For the text-containing cell, return its midpoint in (X, Y) coordinate format. 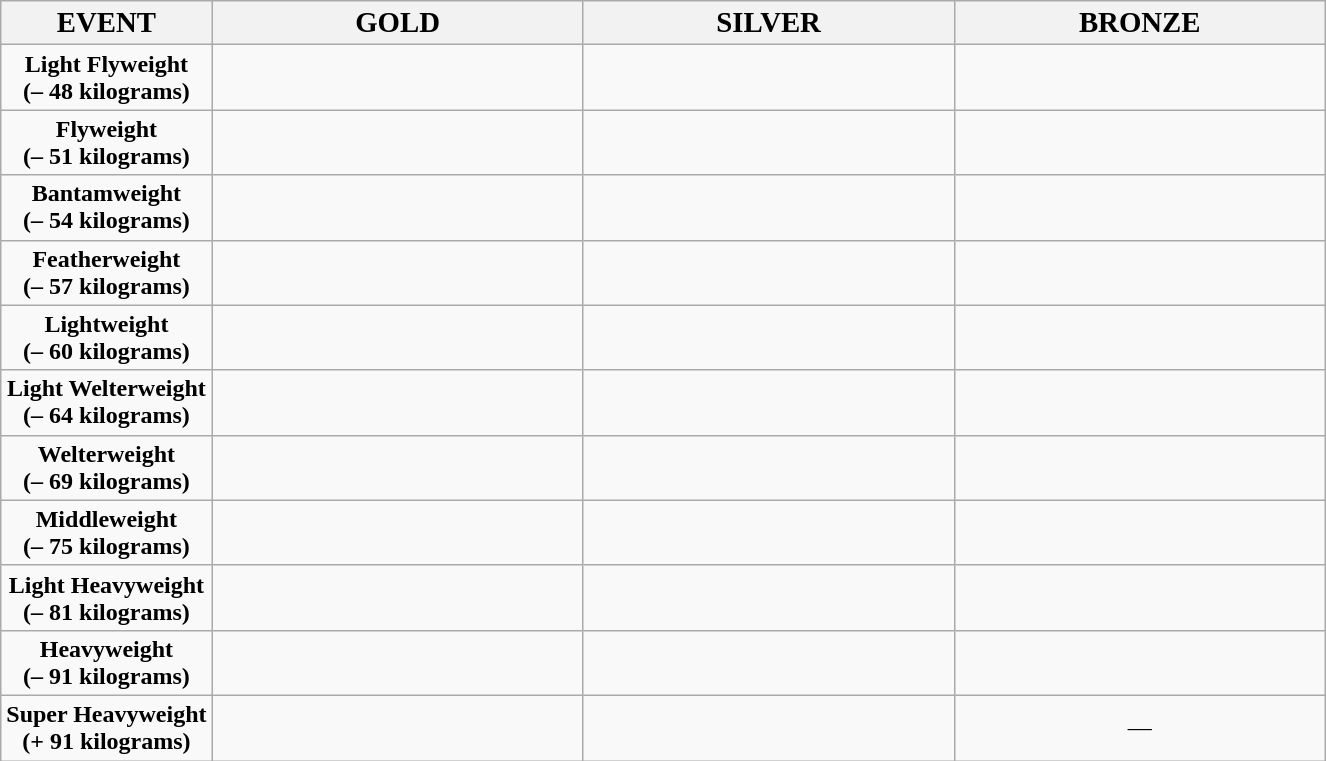
Light Heavyweight(– 81 kilograms) (106, 598)
Heavyweight(– 91 kilograms) (106, 662)
Lightweight(– 60 kilograms) (106, 338)
Bantamweight(– 54 kilograms) (106, 208)
GOLD (398, 23)
Featherweight(– 57 kilograms) (106, 272)
SILVER (768, 23)
EVENT (106, 23)
Welterweight(– 69 kilograms) (106, 468)
Light Welterweight(– 64 kilograms) (106, 402)
Flyweight(– 51 kilograms) (106, 142)
BRONZE (1140, 23)
Middleweight(– 75 kilograms) (106, 532)
— (1140, 728)
Super Heavyweight(+ 91 kilograms) (106, 728)
Light Flyweight(– 48 kilograms) (106, 78)
